Detect which cell encompasses the target text, then output its (X, Y) center coordinate. 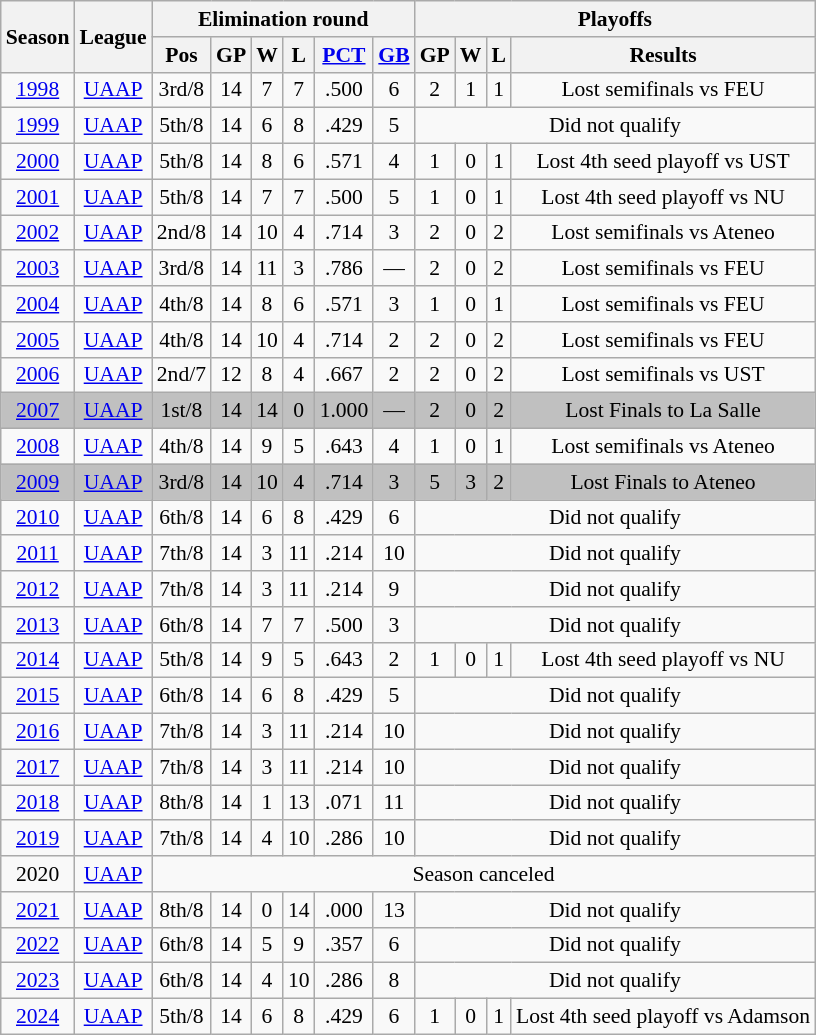
2011 (38, 554)
Lost semifinals vs UST (663, 375)
1998 (38, 90)
GB (394, 55)
PCT (344, 55)
1999 (38, 126)
Lost 4th seed playoff vs Adamson (663, 1017)
2009 (38, 482)
Results (663, 55)
Lost 4th seed playoff vs UST (663, 162)
2012 (38, 589)
2014 (38, 660)
2000 (38, 162)
.357 (344, 945)
2024 (38, 1017)
Lost Finals to La Salle (663, 411)
2001 (38, 197)
Pos (182, 55)
2002 (38, 233)
Elimination round (284, 19)
2007 (38, 411)
2023 (38, 981)
1.000 (344, 411)
League (112, 36)
2021 (38, 910)
.000 (344, 910)
2006 (38, 375)
Playoffs (615, 19)
2017 (38, 767)
2013 (38, 625)
2010 (38, 518)
Season (38, 36)
2005 (38, 340)
2022 (38, 945)
Lost Finals to Ateneo (663, 482)
2020 (38, 874)
2nd/7 (182, 375)
2003 (38, 269)
2nd/8 (182, 233)
.786 (344, 269)
2019 (38, 839)
2016 (38, 732)
Season canceled (484, 874)
.071 (344, 803)
2015 (38, 696)
2018 (38, 803)
12 (231, 375)
2004 (38, 304)
.667 (344, 375)
2008 (38, 447)
1st/8 (182, 411)
